Extract the (X, Y) coordinate from the center of the cell holding the provided text.  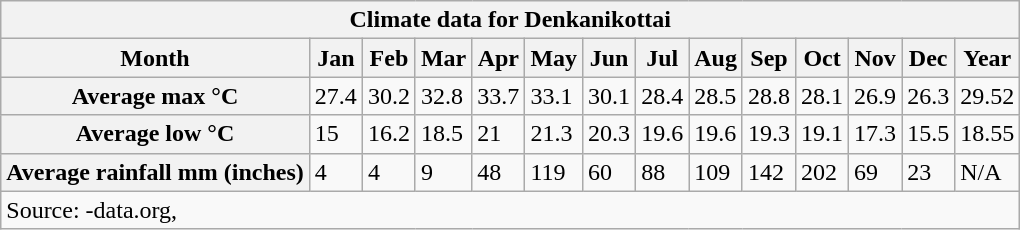
N/A (988, 172)
Average low °C (156, 134)
21.3 (554, 134)
69 (876, 172)
32.8 (443, 96)
28.8 (768, 96)
33.1 (554, 96)
48 (498, 172)
Mar (443, 58)
21 (498, 134)
15 (336, 134)
119 (554, 172)
18.5 (443, 134)
142 (768, 172)
Apr (498, 58)
Sep (768, 58)
28.5 (716, 96)
26.3 (928, 96)
60 (610, 172)
Jan (336, 58)
23 (928, 172)
Jun (610, 58)
Nov (876, 58)
30.2 (388, 96)
Average rainfall mm (inches) (156, 172)
Average max °C (156, 96)
20.3 (610, 134)
Month (156, 58)
Feb (388, 58)
Climate data for Denkanikottai (510, 20)
33.7 (498, 96)
18.55 (988, 134)
Year (988, 58)
28.4 (662, 96)
17.3 (876, 134)
Dec (928, 58)
19.1 (822, 134)
16.2 (388, 134)
29.52 (988, 96)
Jul (662, 58)
15.5 (928, 134)
9 (443, 172)
88 (662, 172)
Oct (822, 58)
19.3 (768, 134)
109 (716, 172)
26.9 (876, 96)
Aug (716, 58)
28.1 (822, 96)
27.4 (336, 96)
202 (822, 172)
Source: -data.org, (510, 210)
May (554, 58)
30.1 (610, 96)
